For the text-containing cell, return its midpoint in (X, Y) coordinate format. 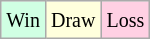
Loss (126, 20)
Draw (72, 20)
Win (24, 20)
